From the cell containing the given text, extract its center point as [X, Y] coordinate. 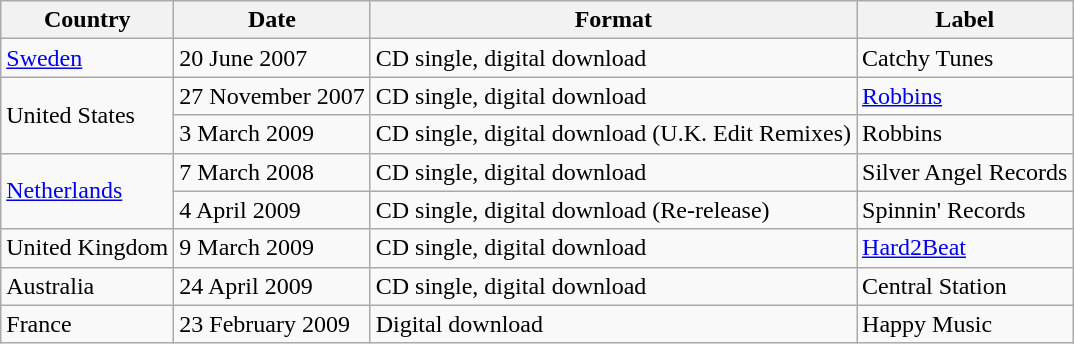
Country [88, 20]
Sweden [88, 58]
United States [88, 115]
Label [965, 20]
CD single, digital download (U.K. Edit Remixes) [613, 134]
Date [272, 20]
Silver Angel Records [965, 172]
3 March 2009 [272, 134]
23 February 2009 [272, 324]
Digital download [613, 324]
24 April 2009 [272, 286]
Central Station [965, 286]
27 November 2007 [272, 96]
Australia [88, 286]
20 June 2007 [272, 58]
4 April 2009 [272, 210]
Happy Music [965, 324]
Hard2Beat [965, 248]
9 March 2009 [272, 248]
7 March 2008 [272, 172]
CD single, digital download (Re-release) [613, 210]
France [88, 324]
Catchy Tunes [965, 58]
Spinnin' Records [965, 210]
Netherlands [88, 191]
United Kingdom [88, 248]
Format [613, 20]
